Return the [X, Y] coordinate for the center point of the cell that contains the specified text.  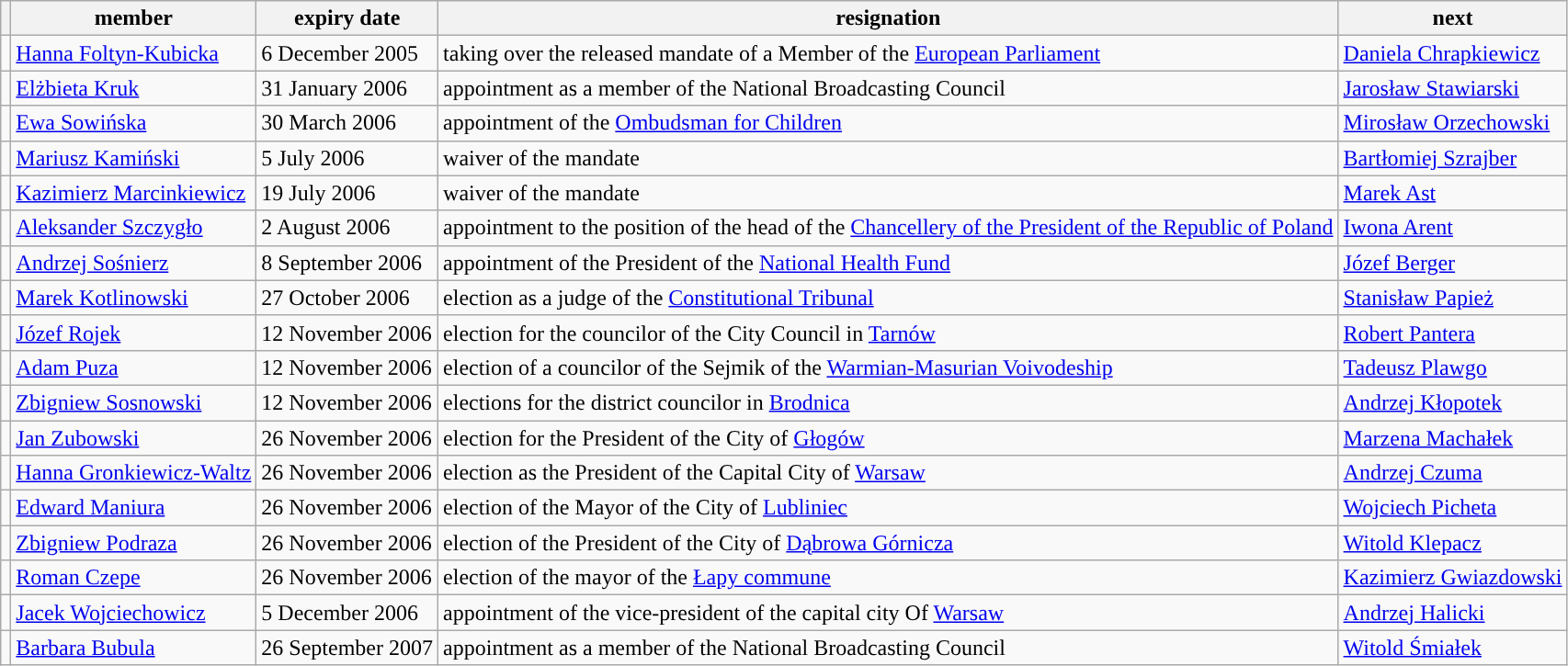
Stanisław Papież [1452, 298]
Bartłomiej Szrajber [1452, 158]
Andrzej Kłopotek [1452, 402]
Andrzej Halicki [1452, 613]
Zbigniew Podraza [134, 543]
2 August 2006 [347, 228]
election of a councilor of the Sejmik of the Warmian-Masurian Voivodeship [889, 367]
election of the President of the City of Dąbrowa Górnicza [889, 543]
election as the President of the Capital City of Warsaw [889, 473]
5 December 2006 [347, 613]
Marzena Machałek [1452, 438]
19 July 2006 [347, 193]
Hanna Gronkiewicz-Waltz [134, 473]
27 October 2006 [347, 298]
elections for the district councilor in Brodnica [889, 402]
Aleksander Szczygło [134, 228]
Kazimierz Gwiazdowski [1452, 578]
Edward Maniura [134, 508]
taking over the released mandate of a Member of the European Parliament [889, 53]
expiry date [347, 18]
Witold Klepacz [1452, 543]
election as a judge of the Constitutional Tribunal [889, 298]
election for the President of the City of Głogów [889, 438]
election of the Mayor of the City of Lubliniec [889, 508]
Roman Czepe [134, 578]
Ewa Sowińska [134, 123]
31 January 2006 [347, 88]
Jacek Wojciechowicz [134, 613]
Iwona Arent [1452, 228]
Andrzej Czuma [1452, 473]
Robert Pantera [1452, 333]
appointment of the vice-president of the capital city Of Warsaw [889, 613]
Marek Ast [1452, 193]
appointment of the Ombudsman for Children [889, 123]
Jan Zubowski [134, 438]
Daniela Chrapkiewicz [1452, 53]
Józef Rojek [134, 333]
30 March 2006 [347, 123]
26 September 2007 [347, 648]
next [1452, 18]
Hanna Foltyn-Kubicka [134, 53]
Wojciech Picheta [1452, 508]
member [134, 18]
appointment of the President of the National Health Fund [889, 263]
appointment to the position of the head of the Chancellery of the President of the Republic of Poland [889, 228]
Jarosław Stawiarski [1452, 88]
Andrzej Sośnierz [134, 263]
Zbigniew Sosnowski [134, 402]
8 September 2006 [347, 263]
Barbara Bubula [134, 648]
Witold Śmiałek [1452, 648]
Adam Puza [134, 367]
Tadeusz Plawgo [1452, 367]
Kazimierz Marcinkiewicz [134, 193]
Józef Berger [1452, 263]
resignation [889, 18]
Elżbieta Kruk [134, 88]
Marek Kotlinowski [134, 298]
election for the councilor of the City Council in Tarnów [889, 333]
Mirosław Orzechowski [1452, 123]
6 December 2005 [347, 53]
Mariusz Kamiński [134, 158]
5 July 2006 [347, 158]
election of the mayor of the Łapy commune [889, 578]
